Detect which cell encompasses the target text, then output its (x, y) center coordinate. 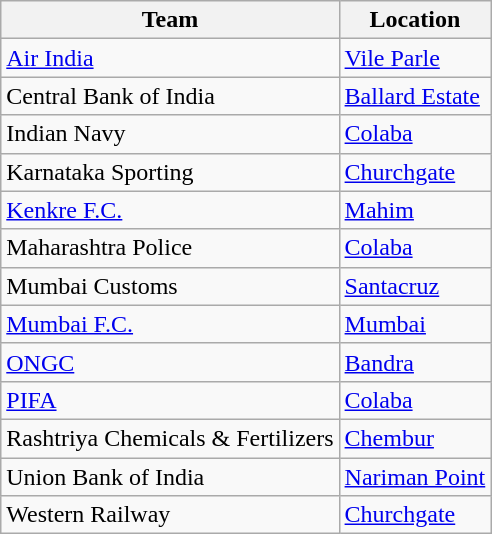
Santacruz (415, 286)
Team (170, 20)
Central Bank of India (170, 96)
Chembur (415, 438)
Mumbai F.C. (170, 324)
Kenkre F.C. (170, 210)
Air India (170, 58)
Location (415, 20)
Rashtriya Chemicals & Fertilizers (170, 438)
Indian Navy (170, 134)
Nariman Point (415, 477)
Mahim (415, 210)
Western Railway (170, 515)
Karnataka Sporting (170, 172)
Mumbai (415, 324)
Bandra (415, 362)
Maharashtra Police (170, 248)
PIFA (170, 400)
Mumbai Customs (170, 286)
Ballard Estate (415, 96)
ONGC (170, 362)
Union Bank of India (170, 477)
Vile Parle (415, 58)
